Provide the [x, y] coordinate of the cell's center where the given text is located.  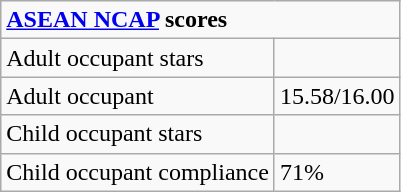
Adult occupant [138, 96]
Adult occupant stars [138, 58]
Child occupant stars [138, 134]
Child occupant compliance [138, 172]
ASEAN NCAP scores [200, 20]
15.58/16.00 [337, 96]
71% [337, 172]
